Pinpoint the cell where the given text exists, returning its [x, y] midpoint coordinate. 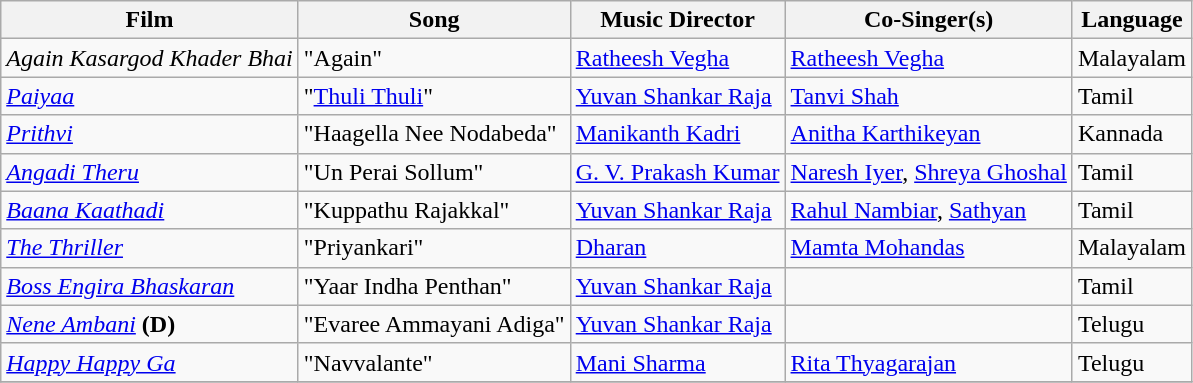
Mani Sharma [678, 362]
Angadi Theru [150, 172]
Song [434, 20]
"Navvalante" [434, 362]
"Evaree Ammayani Adiga" [434, 324]
Rita Thyagarajan [928, 362]
Co-Singer(s) [928, 20]
Dharan [678, 248]
Music Director [678, 20]
Kannada [1132, 134]
Mamta Mohandas [928, 248]
Nene Ambani (D) [150, 324]
Language [1132, 20]
G. V. Prakash Kumar [678, 172]
Happy Happy Ga [150, 362]
"Yaar Indha Penthan" [434, 286]
Manikanth Kadri [678, 134]
Naresh Iyer, Shreya Ghoshal [928, 172]
"Again" [434, 58]
Anitha Karthikeyan [928, 134]
Prithvi [150, 134]
Baana Kaathadi [150, 210]
Rahul Nambiar, Sathyan [928, 210]
"Haagella Nee Nodabeda" [434, 134]
Again Kasargod Khader Bhai [150, 58]
Paiyaa [150, 96]
The Thriller [150, 248]
"Thuli Thuli" [434, 96]
Film [150, 20]
"Un Perai Sollum" [434, 172]
Tanvi Shah [928, 96]
"Priyankari" [434, 248]
"Kuppathu Rajakkal" [434, 210]
Boss Engira Bhaskaran [150, 286]
